Return [X, Y] of the center of cell containing provided text 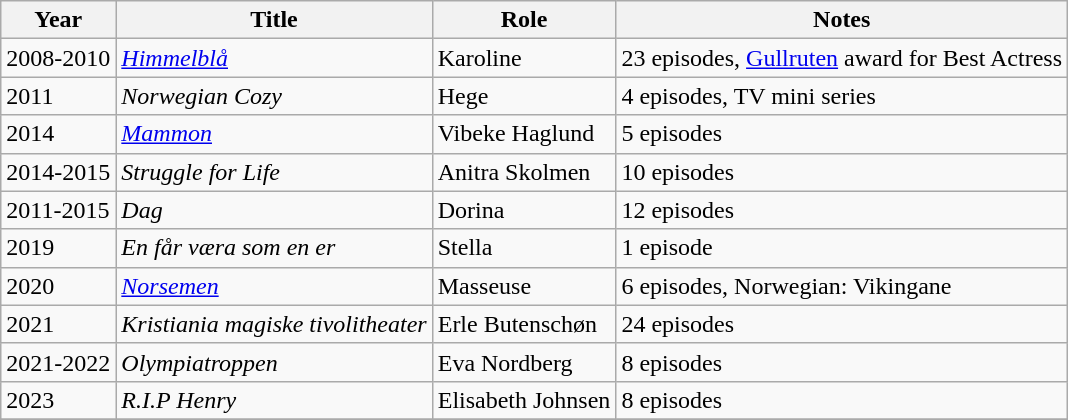
Hege [524, 96]
Notes [842, 20]
Mammon [274, 134]
Year [58, 20]
4 episodes, TV mini series [842, 96]
Dag [274, 210]
Dorina [524, 210]
Karoline [524, 58]
2023 [58, 400]
R.I.P Henry [274, 400]
2008-2010 [58, 58]
Anitra Skolmen [524, 172]
Norsemen [274, 286]
Vibeke Haglund [524, 134]
Title [274, 20]
2019 [58, 248]
24 episodes [842, 324]
2011-2015 [58, 210]
12 episodes [842, 210]
5 episodes [842, 134]
6 episodes, Norwegian: Vikingane [842, 286]
Role [524, 20]
Norwegian Cozy [274, 96]
23 episodes, Gullruten award for Best Actress [842, 58]
2021-2022 [58, 362]
Struggle for Life [274, 172]
Eva Nordberg [524, 362]
2011 [58, 96]
Olympiatroppen [274, 362]
Erle Butenschøn [524, 324]
Elisabeth Johnsen [524, 400]
Himmelblå [274, 58]
1 episode [842, 248]
2021 [58, 324]
Masseuse [524, 286]
2014 [58, 134]
10 episodes [842, 172]
En får væra som en er [274, 248]
Stella [524, 248]
Kristiania magiske tivolitheater [274, 324]
2014-2015 [58, 172]
2020 [58, 286]
